Provide the [x, y] coordinate of the cell's center where the given text is located.  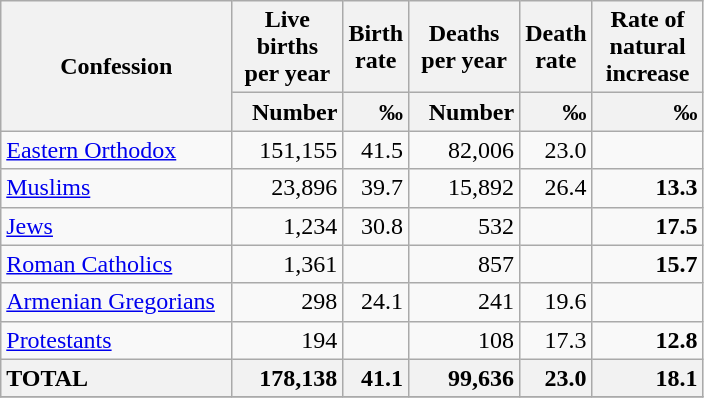
1,234 [288, 226]
178,138 [288, 378]
857 [464, 264]
Confession [116, 66]
108 [464, 340]
Muslims [116, 188]
39.7 [376, 188]
30.8 [376, 226]
41.1 [376, 378]
194 [288, 340]
Protestants [116, 340]
17.5 [648, 226]
Eastern Orthodox [116, 150]
17.3 [556, 340]
Armenian Gregorians [116, 302]
Jews [116, 226]
Live births per year [288, 47]
19.6 [556, 302]
15,892 [464, 188]
TOTAL [116, 378]
23,896 [288, 188]
15.7 [648, 264]
532 [464, 226]
Deaths per year [464, 47]
151,155 [288, 150]
41.5 [376, 150]
13.3 [648, 188]
18.1 [648, 378]
82,006 [464, 150]
Roman Catholics [116, 264]
1,361 [288, 264]
12.8 [648, 340]
99,636 [464, 378]
Death rate [556, 47]
298 [288, 302]
26.4 [556, 188]
Birth rate [376, 47]
241 [464, 302]
Rate of natural increase [648, 47]
24.1 [376, 302]
